Capture the cell that displays the provided text and extract its [X, Y] central coordinate. 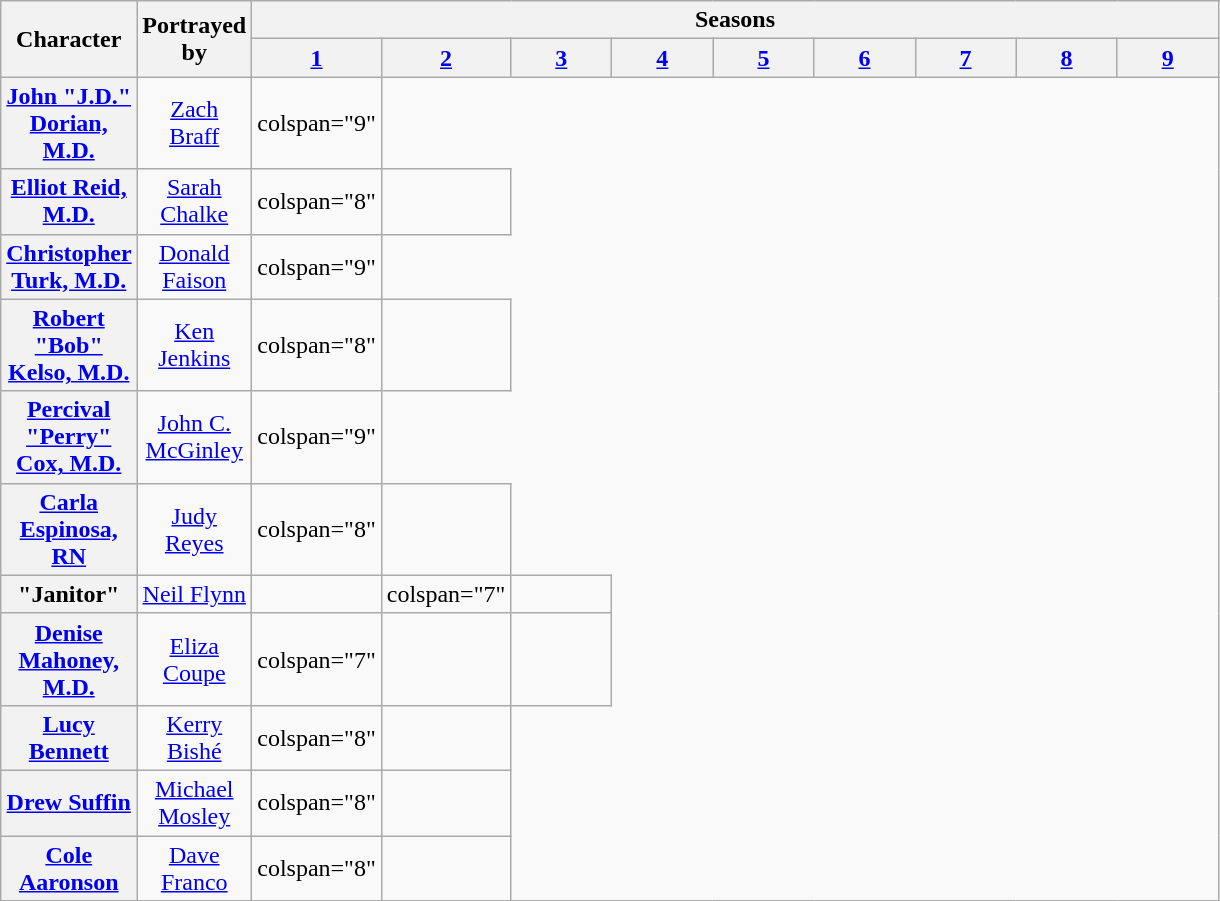
Dave Franco [194, 868]
John "J.D." Dorian, M.D. [69, 123]
Michael Mosley [194, 802]
7 [966, 58]
1 [317, 58]
Lucy Bennett [69, 738]
Eliza Coupe [194, 659]
2 [446, 58]
Neil Flynn [194, 594]
Portrayed by [194, 39]
Ken Jenkins [194, 345]
3 [562, 58]
Drew Suffin [69, 802]
4 [662, 58]
Elliot Reid, M.D. [69, 202]
8 [1066, 58]
Zach Braff [194, 123]
Judy Reyes [194, 529]
Seasons [735, 20]
Character [69, 39]
"Janitor" [69, 594]
5 [764, 58]
Sarah Chalke [194, 202]
Denise Mahoney, M.D. [69, 659]
Carla Espinosa, RN [69, 529]
Percival "Perry" Cox, M.D. [69, 437]
Christopher Turk, M.D. [69, 266]
Robert "Bob" Kelso, M.D. [69, 345]
Cole Aaronson [69, 868]
Kerry Bishé [194, 738]
9 [1168, 58]
Donald Faison [194, 266]
6 [864, 58]
John C. McGinley [194, 437]
